Identify which cell holds the provided text, then report its [x, y] central coordinate. 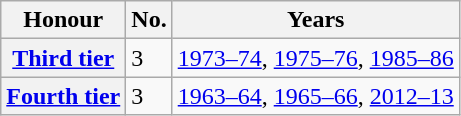
1973–74, 1975–76, 1985–86 [316, 58]
No. [149, 20]
Honour [64, 20]
Fourth tier [64, 96]
Third tier [64, 58]
1963–64, 1965–66, 2012–13 [316, 96]
Years [316, 20]
